Output the (x, y) coordinate of the center of the cell containing the given text.  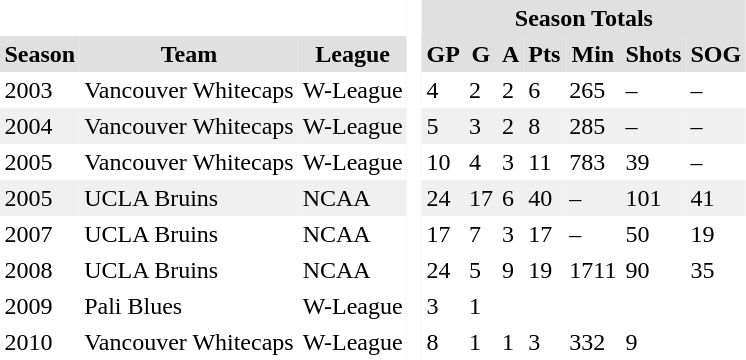
1711 (593, 270)
Season Totals (584, 18)
40 (544, 198)
2007 (40, 234)
League (352, 54)
GP (443, 54)
2003 (40, 90)
2004 (40, 126)
11 (544, 162)
50 (654, 234)
35 (716, 270)
10 (443, 162)
101 (654, 198)
2010 (40, 342)
332 (593, 342)
41 (716, 198)
Season (40, 54)
Min (593, 54)
2008 (40, 270)
285 (593, 126)
SOG (716, 54)
Pts (544, 54)
G (480, 54)
39 (654, 162)
A (510, 54)
Team (189, 54)
90 (654, 270)
265 (593, 90)
Shots (654, 54)
Pali Blues (189, 306)
783 (593, 162)
2009 (40, 306)
7 (480, 234)
